Output the (x, y) coordinate of the center of the cell containing the given text.  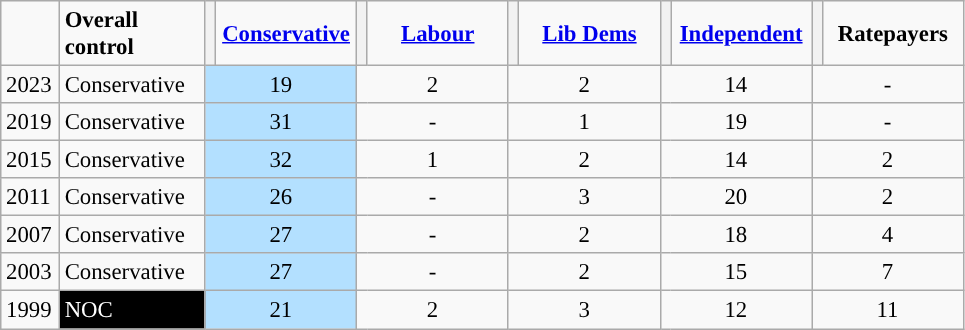
NOC (132, 310)
1999 (30, 310)
Lib Dems (590, 34)
20 (736, 197)
2007 (30, 235)
2003 (30, 273)
2019 (30, 122)
4 (888, 235)
Ratepayers (892, 34)
Independent (742, 34)
31 (281, 122)
Labour (438, 34)
21 (281, 310)
15 (736, 273)
18 (736, 235)
26 (281, 197)
2023 (30, 85)
7 (888, 273)
32 (281, 160)
2015 (30, 160)
2011 (30, 197)
11 (888, 310)
Overall control (132, 34)
12 (736, 310)
